Return (X, Y) of the center of cell containing provided text 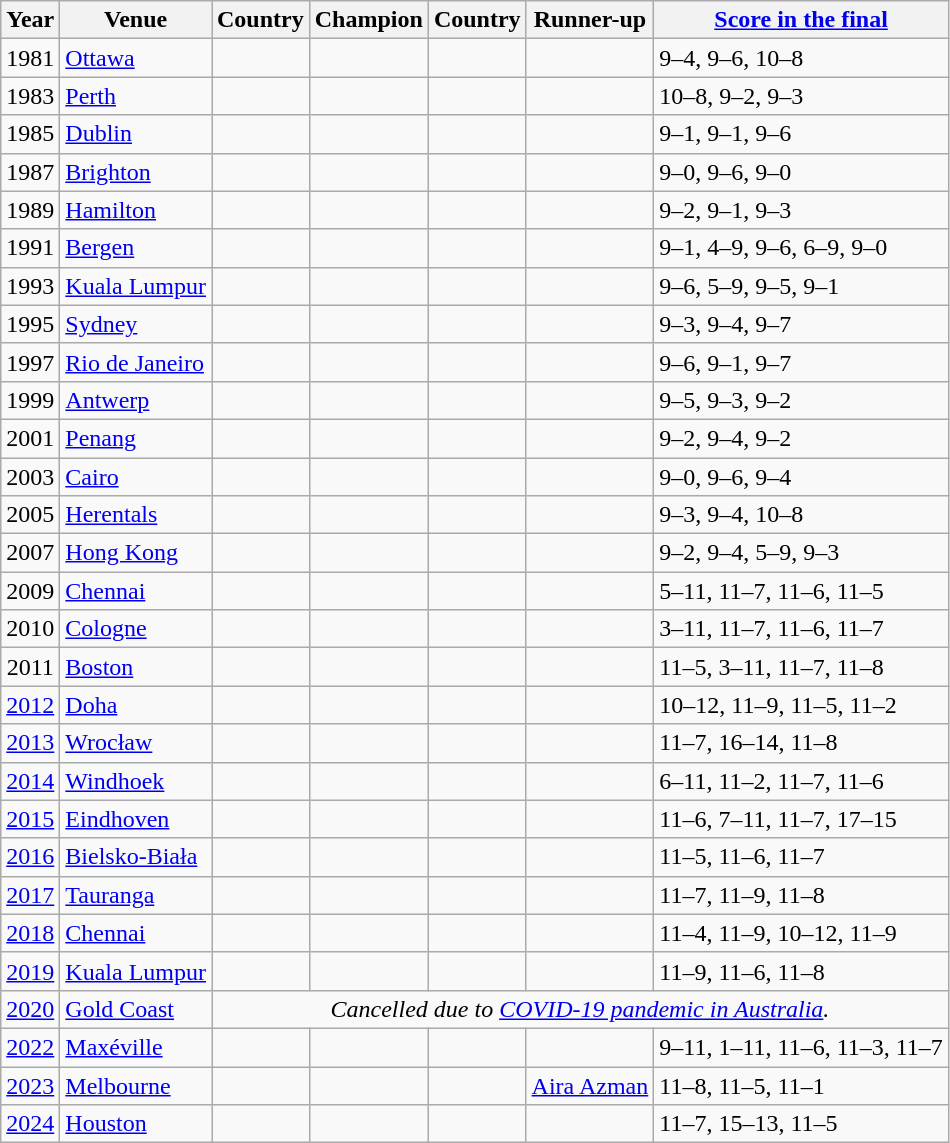
2014 (30, 781)
Cairo (136, 477)
9–3, 9–4, 10–8 (802, 515)
9–11, 1–11, 11–6, 11–3, 11–7 (802, 1047)
2019 (30, 971)
Rio de Janeiro (136, 362)
Gold Coast (136, 1009)
Aira Azman (590, 1085)
9–2, 9–1, 9–3 (802, 210)
2009 (30, 591)
Score in the final (802, 20)
1987 (30, 172)
2017 (30, 895)
1993 (30, 286)
Maxéville (136, 1047)
1995 (30, 324)
Bielsko-Biała (136, 857)
1985 (30, 134)
5–11, 11–7, 11–6, 11–5 (802, 591)
Houston (136, 1124)
Ottawa (136, 58)
1999 (30, 400)
1989 (30, 210)
10–12, 11–9, 11–5, 11–2 (802, 705)
1991 (30, 248)
Cancelled due to COVID-19 pandemic in Australia. (580, 1009)
2018 (30, 933)
Windhoek (136, 781)
Herentals (136, 515)
Champion (368, 20)
Dublin (136, 134)
Sydney (136, 324)
Brighton (136, 172)
Cologne (136, 629)
10–8, 9–2, 9–3 (802, 96)
2003 (30, 477)
Bergen (136, 248)
Hong Kong (136, 553)
Doha (136, 705)
9–6, 5–9, 9–5, 9–1 (802, 286)
11–6, 7–11, 11–7, 17–15 (802, 819)
2011 (30, 667)
9–3, 9–4, 9–7 (802, 324)
2023 (30, 1085)
9–4, 9–6, 10–8 (802, 58)
2001 (30, 438)
Perth (136, 96)
11–7, 11–9, 11–8 (802, 895)
Penang (136, 438)
2013 (30, 743)
11–9, 11–6, 11–8 (802, 971)
9–2, 9–4, 9–2 (802, 438)
11–7, 16–14, 11–8 (802, 743)
Hamilton (136, 210)
2007 (30, 553)
1997 (30, 362)
11–7, 15–13, 11–5 (802, 1124)
11–5, 3–11, 11–7, 11–8 (802, 667)
11–8, 11–5, 11–1 (802, 1085)
2010 (30, 629)
2015 (30, 819)
Venue (136, 20)
2022 (30, 1047)
2012 (30, 705)
Wrocław (136, 743)
9–1, 4–9, 9–6, 6–9, 9–0 (802, 248)
3–11, 11–7, 11–6, 11–7 (802, 629)
Year (30, 20)
Boston (136, 667)
9–0, 9–6, 9–4 (802, 477)
9–2, 9–4, 5–9, 9–3 (802, 553)
11–4, 11–9, 10–12, 11–9 (802, 933)
Melbourne (136, 1085)
Eindhoven (136, 819)
6–11, 11–2, 11–7, 11–6 (802, 781)
9–6, 9–1, 9–7 (802, 362)
2024 (30, 1124)
9–5, 9–3, 9–2 (802, 400)
9–0, 9–6, 9–0 (802, 172)
1983 (30, 96)
9–1, 9–1, 9–6 (802, 134)
2020 (30, 1009)
Tauranga (136, 895)
Antwerp (136, 400)
2016 (30, 857)
11–5, 11–6, 11–7 (802, 857)
1981 (30, 58)
2005 (30, 515)
Runner-up (590, 20)
